For the text-containing cell, return its midpoint in (X, Y) coordinate format. 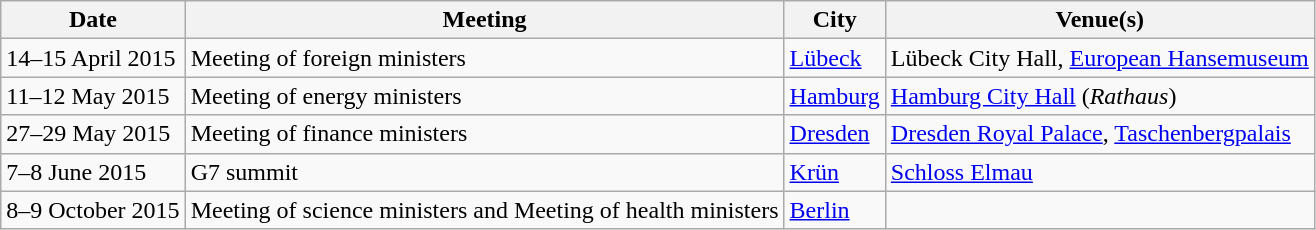
Meeting of foreign ministers (484, 58)
27–29 May 2015 (93, 134)
Lübeck (834, 58)
Meeting (484, 20)
Lübeck City Hall, European Hansemuseum (1100, 58)
Dresden Royal Palace, Taschenbergpalais (1100, 134)
11–12 May 2015 (93, 96)
14–15 April 2015 (93, 58)
Venue(s) (1100, 20)
8–9 October 2015 (93, 210)
Meeting of energy ministers (484, 96)
Berlin (834, 210)
Dresden (834, 134)
7–8 June 2015 (93, 172)
G7 summit (484, 172)
Meeting of finance ministers (484, 134)
Hamburg City Hall (Rathaus) (1100, 96)
Krün (834, 172)
Schloss Elmau (1100, 172)
Date (93, 20)
City (834, 20)
Hamburg (834, 96)
Meeting of science ministers and Meeting of health ministers (484, 210)
